For the text-containing cell, return its midpoint in (X, Y) coordinate format. 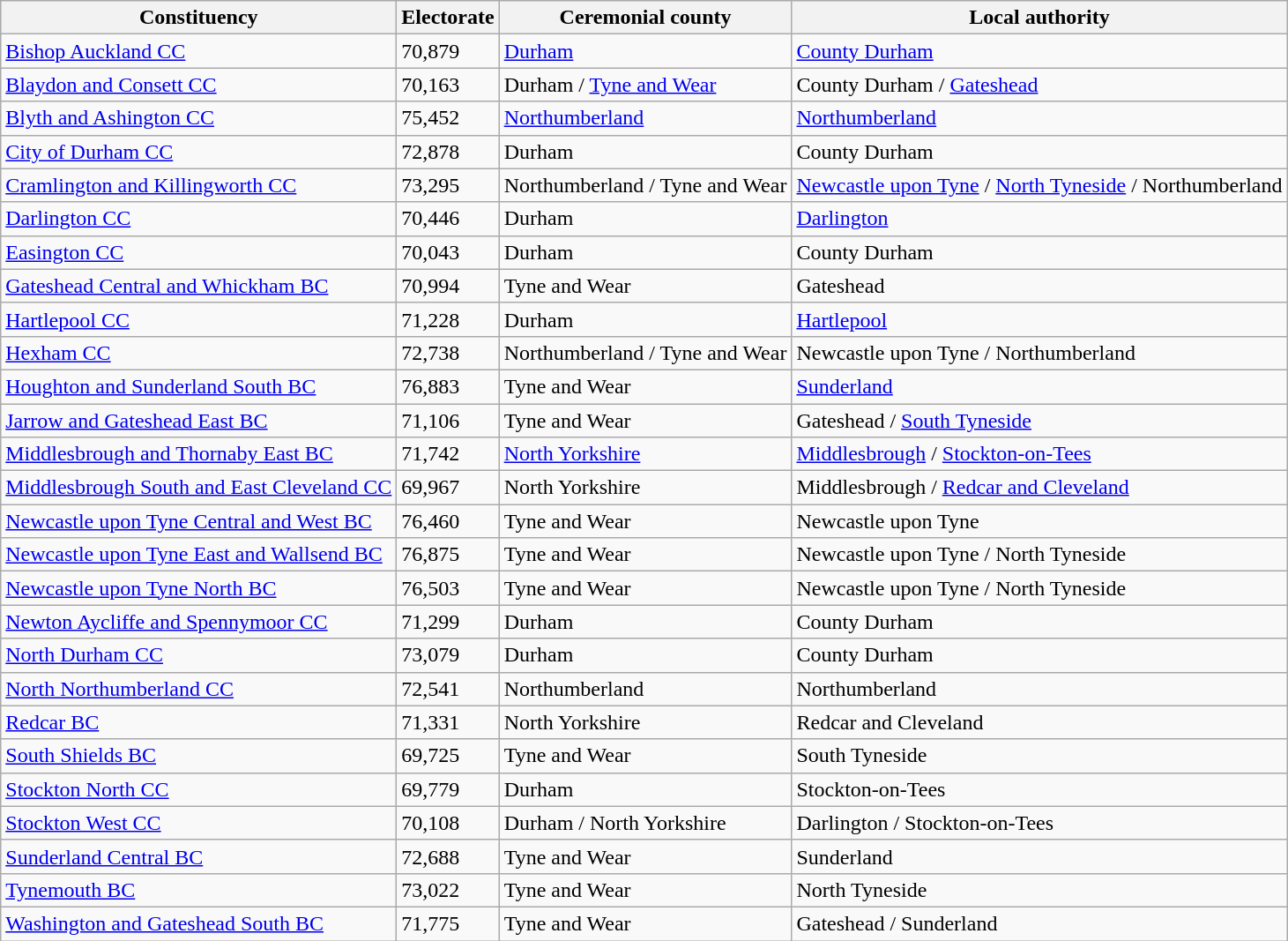
South Tyneside (1039, 756)
71,331 (448, 722)
Hartlepool CC (199, 319)
Blyth and Ashington CC (199, 118)
Gateshead Central and Whickham BC (199, 286)
Stockton North CC (199, 789)
69,725 (448, 756)
71,775 (448, 923)
Stockton-on-Tees (1039, 789)
76,883 (448, 386)
71,106 (448, 421)
70,446 (448, 219)
Middlesbrough / Redcar and Cleveland (1039, 488)
Durham / Tyne and Wear (645, 85)
Stockton West CC (199, 823)
Gateshead / South Tyneside (1039, 421)
Blaydon and Consett CC (199, 85)
Ceremonial county (645, 18)
72,878 (448, 152)
Middlesbrough / Stockton-on-Tees (1039, 454)
Local authority (1039, 18)
70,043 (448, 252)
Easington CC (199, 252)
Electorate (448, 18)
Redcar and Cleveland (1039, 722)
76,460 (448, 521)
Bishop Auckland CC (199, 51)
69,779 (448, 789)
71,299 (448, 622)
North Durham CC (199, 655)
Newcastle upon Tyne / Northumberland (1039, 353)
73,079 (448, 655)
County Durham / Gateshead (1039, 85)
Gateshead / Sunderland (1039, 923)
Tynemouth BC (199, 890)
72,738 (448, 353)
Cramlington and Killingworth CC (199, 185)
Jarrow and Gateshead East BC (199, 421)
City of Durham CC (199, 152)
75,452 (448, 118)
76,503 (448, 588)
Sunderland Central BC (199, 856)
70,163 (448, 85)
North Tyneside (1039, 890)
North Northumberland CC (199, 689)
Darlington CC (199, 219)
71,742 (448, 454)
Gateshead (1039, 286)
Redcar BC (199, 722)
Newcastle upon Tyne / North Tyneside / Northumberland (1039, 185)
72,688 (448, 856)
Washington and Gateshead South BC (199, 923)
Hartlepool (1039, 319)
Middlesbrough and Thornaby East BC (199, 454)
71,228 (448, 319)
76,875 (448, 555)
Darlington (1039, 219)
Darlington / Stockton-on-Tees (1039, 823)
Houghton and Sunderland South BC (199, 386)
Middlesbrough South and East Cleveland CC (199, 488)
South Shields BC (199, 756)
Newcastle upon Tyne Central and West BC (199, 521)
70,879 (448, 51)
73,022 (448, 890)
69,967 (448, 488)
Newton Aycliffe and Spennymoor CC (199, 622)
Durham / North Yorkshire (645, 823)
70,994 (448, 286)
72,541 (448, 689)
Constituency (199, 18)
70,108 (448, 823)
Newcastle upon Tyne North BC (199, 588)
Hexham CC (199, 353)
73,295 (448, 185)
Newcastle upon Tyne (1039, 521)
Newcastle upon Tyne East and Wallsend BC (199, 555)
